Return the (x, y) coordinate for the center point of the cell that contains the specified text.  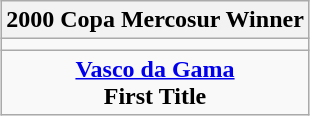
Vasco da GamaFirst Title (156, 82)
2000 Copa Mercosur Winner (156, 20)
